Find where the given text appears and provide that cell's center as (x, y) coordinate. 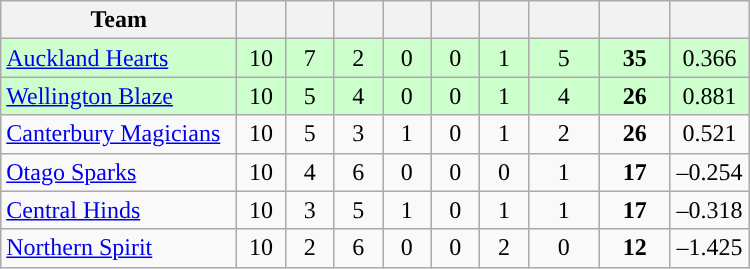
0.366 (710, 58)
–0.318 (710, 210)
7 (310, 58)
Otago Sparks (119, 172)
0.881 (710, 96)
–1.425 (710, 248)
0.521 (710, 134)
Canterbury Magicians (119, 134)
Wellington Blaze (119, 96)
–0.254 (710, 172)
35 (634, 58)
Northern Spirit (119, 248)
12 (634, 248)
Team (119, 20)
Auckland Hearts (119, 58)
Central Hinds (119, 210)
